Return [x, y] of the center of cell containing provided text 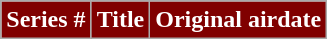
Original airdate [238, 20]
Title [120, 20]
Series # [46, 20]
